Return [X, Y] of the center of cell containing provided text 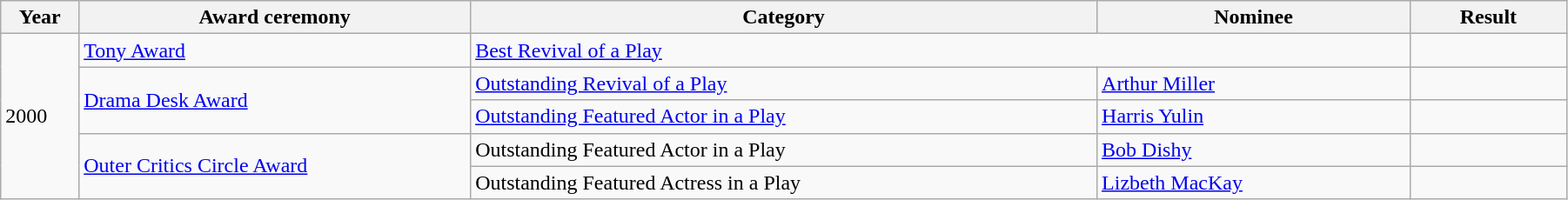
Lizbeth MacKay [1254, 183]
Nominee [1254, 17]
Drama Desk Award [275, 100]
Outstanding Featured Actress in a Play [784, 183]
Outstanding Revival of a Play [784, 83]
Tony Award [275, 50]
Award ceremony [275, 17]
Category [784, 17]
Best Revival of a Play [941, 50]
2000 [40, 117]
Bob Dishy [1254, 150]
Harris Yulin [1254, 117]
Result [1488, 17]
Outer Critics Circle Award [275, 166]
Arthur Miller [1254, 83]
Year [40, 17]
